Return (X, Y) of the center of cell containing provided text 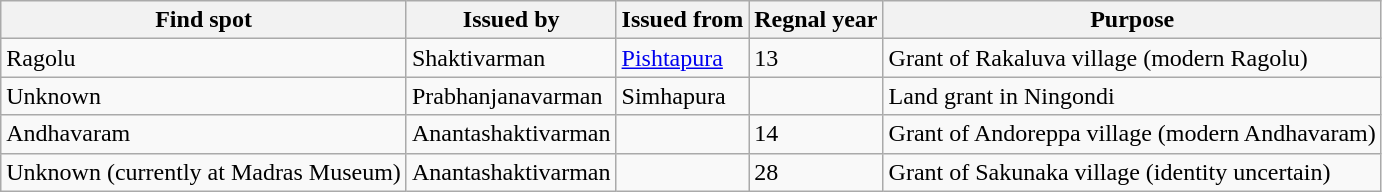
Ragolu (204, 58)
Simhapura (682, 96)
14 (816, 134)
Purpose (1132, 20)
Land grant in Ningondi (1132, 96)
13 (816, 58)
Regnal year (816, 20)
Pishtapura (682, 58)
Grant of Rakaluva village (modern Ragolu) (1132, 58)
Unknown (204, 96)
Andhavaram (204, 134)
Issued from (682, 20)
Grant of Sakunaka village (identity uncertain) (1132, 172)
Issued by (511, 20)
Grant of Andoreppa village (modern Andhavaram) (1132, 134)
Shaktivarman (511, 58)
Unknown (currently at Madras Museum) (204, 172)
28 (816, 172)
Find spot (204, 20)
Prabhanjanavarman (511, 96)
